Search for the cell housing the specified text and yield its (X, Y) center coordinate. 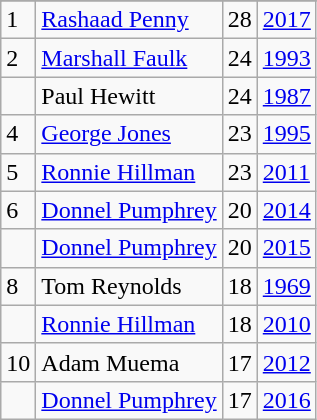
Paul Hewitt (129, 96)
Adam Muema (129, 362)
George Jones (129, 134)
2016 (286, 400)
Marshall Faulk (129, 58)
1969 (286, 286)
1995 (286, 134)
1987 (286, 96)
Tom Reynolds (129, 286)
2017 (286, 20)
8 (18, 286)
5 (18, 172)
2012 (286, 362)
1993 (286, 58)
Rashaad Penny (129, 20)
2014 (286, 210)
2010 (286, 324)
4 (18, 134)
28 (240, 20)
6 (18, 210)
2 (18, 58)
1 (18, 20)
2011 (286, 172)
2015 (286, 248)
10 (18, 362)
